Identify which cell holds the provided text, then report its (X, Y) central coordinate. 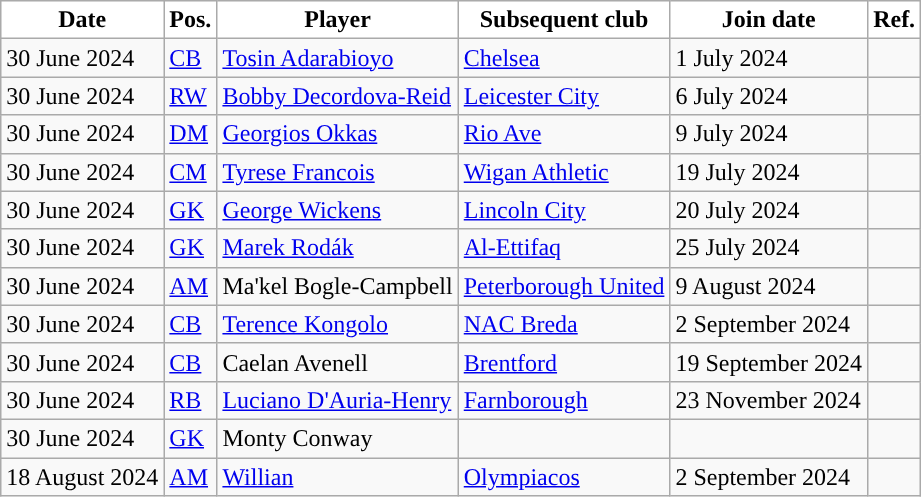
RW (190, 96)
Peterborough United (564, 286)
25 July 2024 (769, 248)
Leicester City (564, 96)
Chelsea (564, 58)
Tyrese Francois (338, 172)
Ma'kel Bogle-Campbell (338, 286)
NAC Breda (564, 324)
6 July 2024 (769, 96)
20 July 2024 (769, 210)
Join date (769, 20)
Al-Ettifaq (564, 248)
DM (190, 134)
Date (82, 20)
Olympiacos (564, 477)
Bobby Decordova-Reid (338, 96)
CM (190, 172)
Lincoln City (564, 210)
Caelan Avenell (338, 362)
George Wickens (338, 210)
Brentford (564, 362)
19 July 2024 (769, 172)
Rio Ave (564, 134)
Farnborough (564, 400)
Terence Kongolo (338, 324)
18 August 2024 (82, 477)
Wigan Athletic (564, 172)
Luciano D'Auria-Henry (338, 400)
Marek Rodák (338, 248)
23 November 2024 (769, 400)
Willian (338, 477)
9 August 2024 (769, 286)
Monty Conway (338, 438)
Subsequent club (564, 20)
Tosin Adarabioyo (338, 58)
Player (338, 20)
Pos. (190, 20)
9 July 2024 (769, 134)
Georgios Okkas (338, 134)
Ref. (894, 20)
19 September 2024 (769, 362)
RB (190, 400)
1 July 2024 (769, 58)
